Provide the [x, y] coordinate of the cell's center where the given text is located.  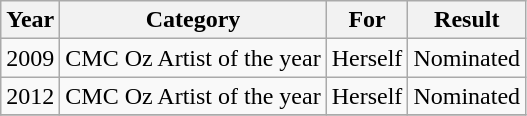
For [367, 20]
2012 [30, 96]
2009 [30, 58]
Result [467, 20]
Category [193, 20]
Year [30, 20]
